Return the [x, y] coordinate for the center point of the cell that contains the specified text.  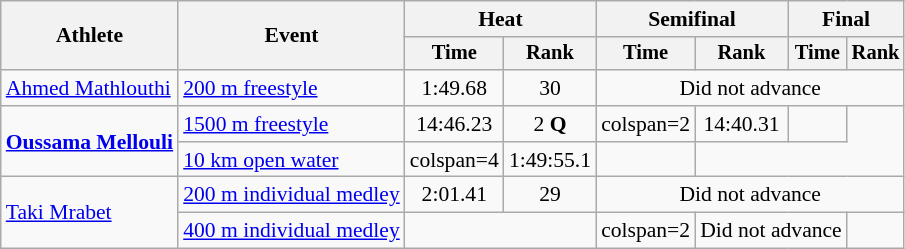
colspan=4 [454, 160]
1:49:55.1 [550, 160]
Ahmed Mathlouthi [90, 88]
1500 m freestyle [292, 124]
30 [550, 88]
2 Q [550, 124]
Athlete [90, 36]
1:49.68 [454, 88]
2:01.41 [454, 195]
14:46.23 [454, 124]
200 m individual medley [292, 195]
Taki Mrabet [90, 212]
Oussama Mellouli [90, 142]
Event [292, 36]
10 km open water [292, 160]
400 m individual medley [292, 231]
29 [550, 195]
14:40.31 [742, 124]
Final [846, 19]
Heat [500, 19]
Semifinal [692, 19]
200 m freestyle [292, 88]
